Scan for the cell matching the given text and deliver its (X, Y) coordinate at center. 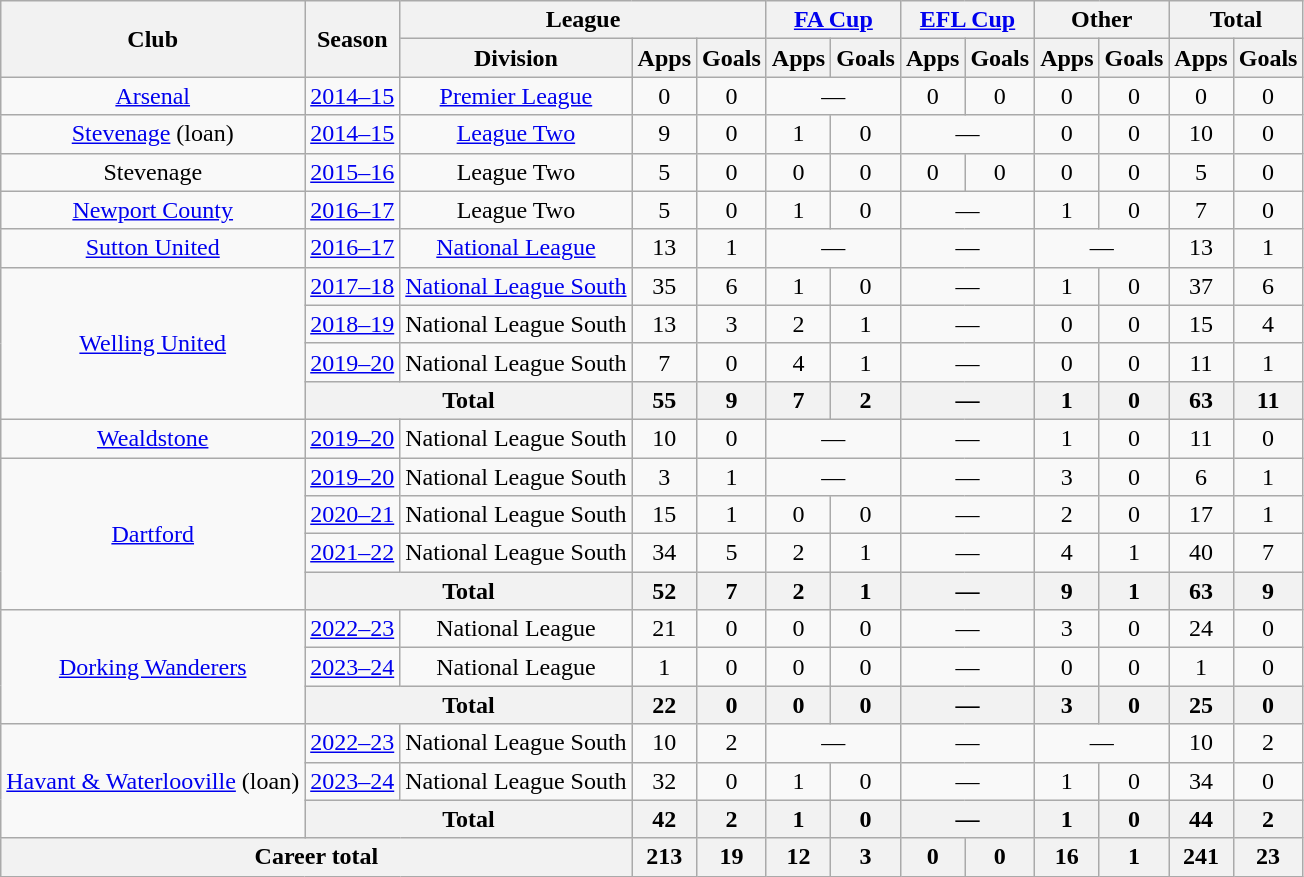
25 (1201, 705)
Season (352, 39)
Premier League (516, 96)
Arsenal (153, 96)
42 (664, 819)
Welling United (153, 343)
League (584, 20)
Stevenage (153, 172)
32 (664, 781)
Division (516, 58)
2018–19 (352, 324)
35 (664, 286)
Newport County (153, 210)
19 (732, 857)
37 (1201, 286)
40 (1201, 553)
213 (664, 857)
241 (1201, 857)
Club (153, 39)
2017–18 (352, 286)
FA Cup (833, 20)
52 (664, 591)
22 (664, 705)
Sutton United (153, 248)
17 (1201, 515)
21 (664, 629)
EFL Cup (967, 20)
2021–22 (352, 553)
Havant & Waterlooville (loan) (153, 781)
23 (1268, 857)
Stevenage (loan) (153, 134)
Other (1102, 20)
Dorking Wanderers (153, 667)
12 (798, 857)
2020–21 (352, 515)
24 (1201, 629)
Wealdstone (153, 438)
55 (664, 400)
2015–16 (352, 172)
44 (1201, 819)
Career total (316, 857)
16 (1067, 857)
Dartford (153, 534)
